Scan for the cell matching the given text and deliver its (x, y) coordinate at center. 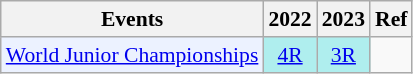
3R (344, 55)
Events (132, 19)
World Junior Championships (132, 55)
2023 (344, 19)
4R (290, 55)
Ref (391, 19)
2022 (290, 19)
